Return the (x, y) coordinate for the center point of the cell that contains the specified text.  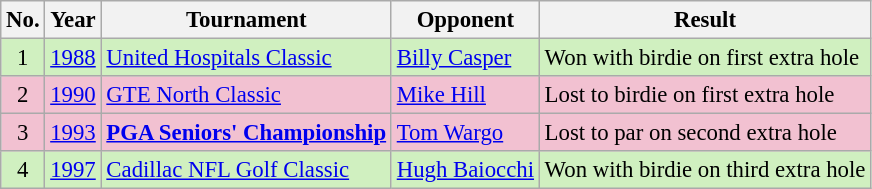
Billy Casper (465, 58)
Mike Hill (465, 95)
1997 (73, 170)
Hugh Baiocchi (465, 170)
Cadillac NFL Golf Classic (246, 170)
4 (23, 170)
PGA Seniors' Championship (246, 133)
Tournament (246, 20)
GTE North Classic (246, 95)
Won with birdie on third extra hole (704, 170)
Year (73, 20)
3 (23, 133)
Lost to birdie on first extra hole (704, 95)
Result (704, 20)
Tom Wargo (465, 133)
No. (23, 20)
2 (23, 95)
1990 (73, 95)
United Hospitals Classic (246, 58)
Won with birdie on first extra hole (704, 58)
1 (23, 58)
Lost to par on second extra hole (704, 133)
1993 (73, 133)
Opponent (465, 20)
1988 (73, 58)
